From the cell containing the given text, extract its center point as [X, Y] coordinate. 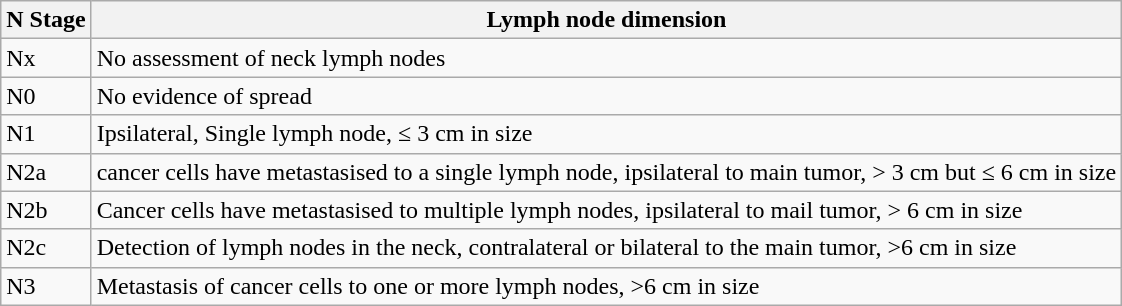
Ipsilateral, Single lymph node, ≤ 3 cm in size [606, 134]
No assessment of neck lymph nodes [606, 58]
N2a [46, 172]
Metastasis of cancer cells to one or more lymph nodes, >6 cm in size [606, 286]
No evidence of spread [606, 96]
Detection of lymph nodes in the neck, contralateral or bilateral to the main tumor, >6 cm in size [606, 248]
N3 [46, 286]
Cancer cells have metastasised to multiple lymph nodes, ipsilateral to mail tumor, > 6 cm in size [606, 210]
N2c [46, 248]
N Stage [46, 20]
Lymph node dimension [606, 20]
N2b [46, 210]
N1 [46, 134]
cancer cells have metastasised to a single lymph node, ipsilateral to main tumor, > 3 cm but ≤ 6 cm in size [606, 172]
N0 [46, 96]
Nx [46, 58]
